For the text-containing cell, return its midpoint in (X, Y) coordinate format. 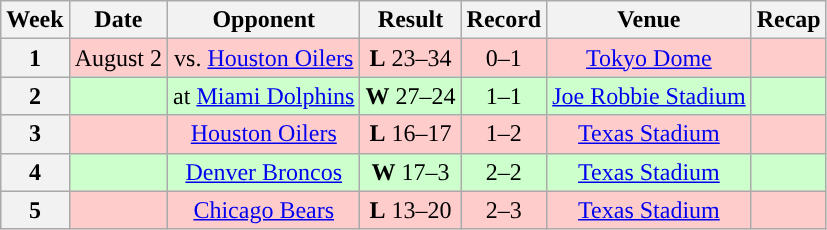
W 17–3 (410, 172)
1–2 (504, 134)
Result (410, 20)
Denver Broncos (264, 172)
1–1 (504, 96)
Venue (649, 20)
L 23–34 (410, 58)
Recap (788, 20)
2–3 (504, 210)
Week (35, 20)
2 (35, 96)
W 27–24 (410, 96)
Joe Robbie Stadium (649, 96)
Record (504, 20)
L 13–20 (410, 210)
at Miami Dolphins (264, 96)
Opponent (264, 20)
Date (118, 20)
0–1 (504, 58)
5 (35, 210)
Houston Oilers (264, 134)
Chicago Bears (264, 210)
4 (35, 172)
L 16–17 (410, 134)
2–2 (504, 172)
Tokyo Dome (649, 58)
August 2 (118, 58)
vs. Houston Oilers (264, 58)
1 (35, 58)
3 (35, 134)
